Pinpoint the cell where the given text exists, returning its [X, Y] midpoint coordinate. 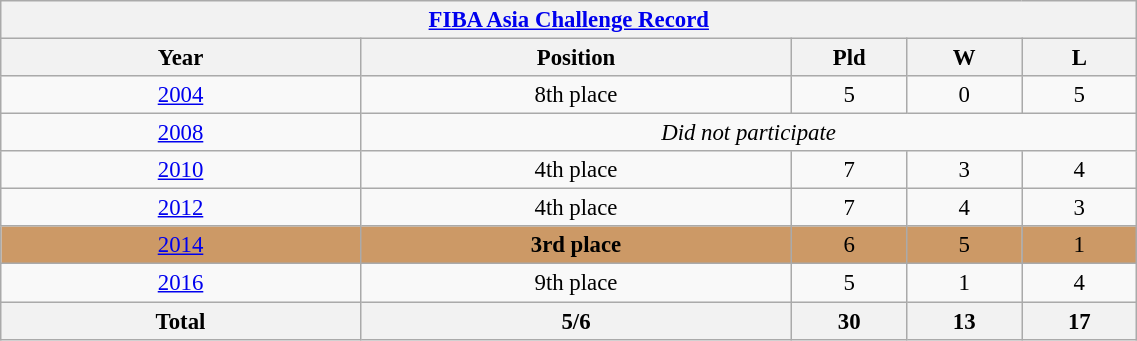
2010 [181, 170]
2016 [181, 283]
9th place [576, 283]
13 [964, 321]
Year [181, 58]
0 [964, 95]
FIBA Asia Challenge Record [569, 20]
17 [1080, 321]
Did not participate [748, 133]
30 [850, 321]
8th place [576, 95]
3rd place [576, 245]
Pld [850, 58]
L [1080, 58]
6 [850, 245]
Total [181, 321]
W [964, 58]
5/6 [576, 321]
2008 [181, 133]
Position [576, 58]
2012 [181, 208]
2004 [181, 95]
2014 [181, 245]
